Return (x, y) of the center of cell containing provided text 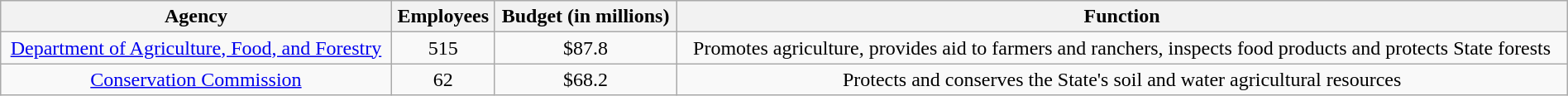
Budget (in millions) (586, 17)
$68.2 (586, 79)
Employees (443, 17)
Department of Agriculture, Food, and Forestry (196, 48)
Function (1121, 17)
Protects and conserves the State's soil and water agricultural resources (1121, 79)
62 (443, 79)
515 (443, 48)
Conservation Commission (196, 79)
Agency (196, 17)
$87.8 (586, 48)
Promotes agriculture, provides aid to farmers and ranchers, inspects food products and protects State forests (1121, 48)
